Scan for the cell matching the given text and deliver its [X, Y] coordinate at center. 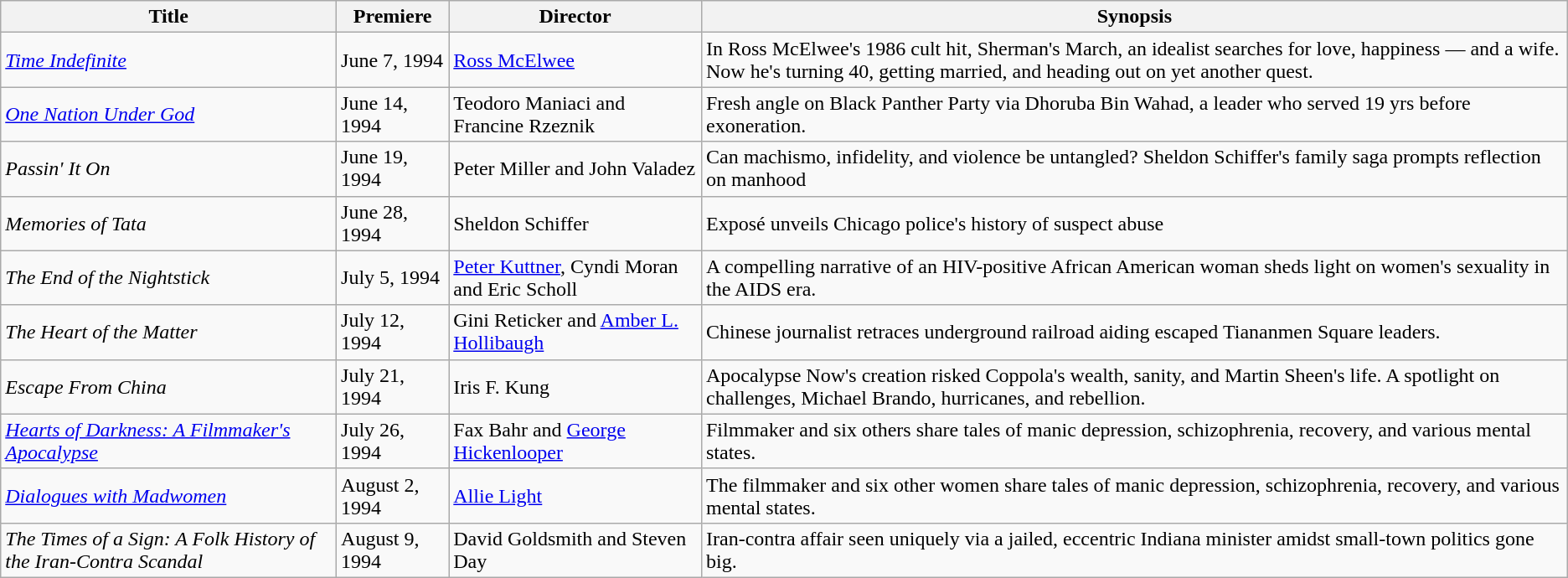
Allie Light [575, 496]
The End of the Nightstick [169, 278]
Synopsis [1134, 17]
Premiere [393, 17]
June 28, 1994 [393, 223]
August 9, 1994 [393, 550]
Time Indefinite [169, 60]
Fresh angle on Black Panther Party via Dhoruba Bin Wahad, a leader who served 19 yrs before exoneration. [1134, 114]
Exposé unveils Chicago police's history of suspect abuse [1134, 223]
Teodoro Maniaci and Francine Rzeznik [575, 114]
July 21, 1994 [393, 387]
Fax Bahr and George Hickenlooper [575, 441]
The Heart of the Matter [169, 332]
The Times of a Sign: A Folk History of the Iran-Contra Scandal [169, 550]
Director [575, 17]
Hearts of Darkness: A Filmmaker's Apocalypse [169, 441]
June 14, 1994 [393, 114]
One Nation Under God [169, 114]
Title [169, 17]
Iran-contra affair seen uniquely via a jailed, eccentric Indiana minister amidst small-town politics gone big. [1134, 550]
Iris F. Kung [575, 387]
A compelling narrative of an HIV-positive African American woman sheds light on women's sexuality in the AIDS era. [1134, 278]
Peter Kuttner, Cyndi Moran and Eric Scholl [575, 278]
Escape From China [169, 387]
Filmmaker and six others share tales of manic depression, schizophrenia, recovery, and various mental states. [1134, 441]
Chinese journalist retraces underground railroad aiding escaped Tiananmen Square leaders. [1134, 332]
Sheldon Schiffer [575, 223]
June 19, 1994 [393, 169]
July 26, 1994 [393, 441]
June 7, 1994 [393, 60]
Ross McElwee [575, 60]
Gini Reticker and Amber L. Hollibaugh [575, 332]
Dialogues with Madwomen [169, 496]
August 2, 1994 [393, 496]
The filmmaker and six other women share tales of manic depression, schizophrenia, recovery, and various mental states. [1134, 496]
Passin' It On [169, 169]
David Goldsmith and Steven Day [575, 550]
Memories of Tata [169, 223]
July 5, 1994 [393, 278]
Peter Miller and John Valadez [575, 169]
July 12, 1994 [393, 332]
Can machismo, infidelity, and violence be untangled? Sheldon Schiffer's family saga prompts reflection on manhood [1134, 169]
